Identify which cell holds the provided text, then report its (x, y) central coordinate. 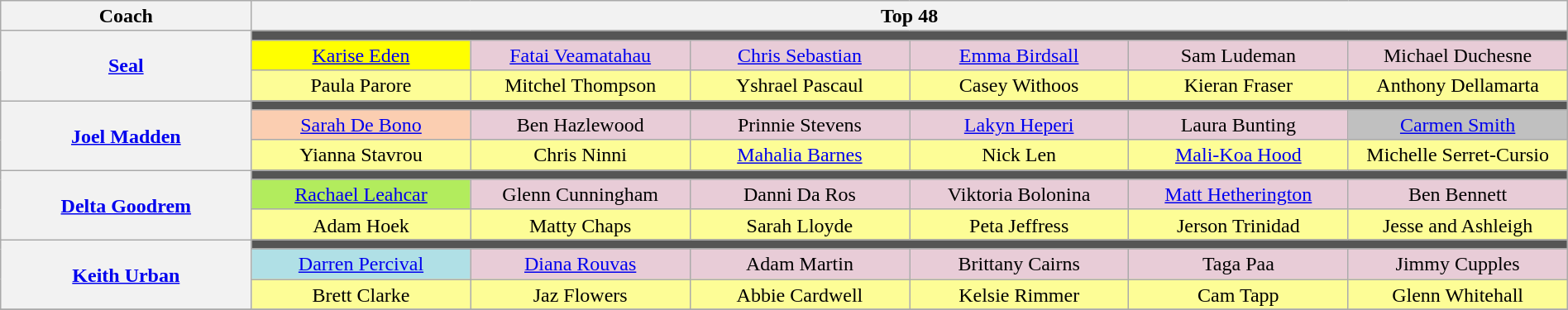
Matty Chaps (581, 225)
Brett Clarke (361, 294)
Yianna Stavrou (361, 155)
Brittany Cairns (1019, 265)
Adam Martin (799, 265)
Ben Hazlewood (581, 126)
Laura Bunting (1239, 126)
Michael Duchesne (1457, 55)
Diana Rouvas (581, 265)
Emma Birdsall (1019, 55)
Jaz Flowers (581, 294)
Mali-Koa Hood (1239, 155)
Abbie Cardwell (799, 294)
Michelle Serret-Cursio (1457, 155)
Casey Withoos (1019, 86)
Jimmy Cupples (1457, 265)
Sam Ludeman (1239, 55)
Mitchel Thompson (581, 86)
Coach (126, 17)
Keith Urban (126, 274)
Viktoria Bolonina (1019, 195)
Karise Eden (361, 55)
Glenn Cunningham (581, 195)
Taga Paa (1239, 265)
Kelsie Rimmer (1019, 294)
Prinnie Stevens (799, 126)
Danni Da Ros (799, 195)
Fatai Veamatahau (581, 55)
Peta Jeffress (1019, 225)
Top 48 (910, 17)
Carmen Smith (1457, 126)
Sarah Lloyde (799, 225)
Chris Ninni (581, 155)
Nick Len (1019, 155)
Jerson Trinidad (1239, 225)
Delta Goodrem (126, 205)
Joel Madden (126, 136)
Chris Sebastian (799, 55)
Glenn Whitehall (1457, 294)
Rachael Leahcar (361, 195)
Matt Hetherington (1239, 195)
Paula Parore (361, 86)
Mahalia Barnes (799, 155)
Yshrael Pascaul (799, 86)
Cam Tapp (1239, 294)
Kieran Fraser (1239, 86)
Ben Bennett (1457, 195)
Jesse and Ashleigh (1457, 225)
Adam Hoek (361, 225)
Lakyn Heperi (1019, 126)
Sarah De Bono (361, 126)
Anthony Dellamarta (1457, 86)
Darren Percival (361, 265)
Seal (126, 65)
